Identify which cell holds the provided text, then report its [X, Y] central coordinate. 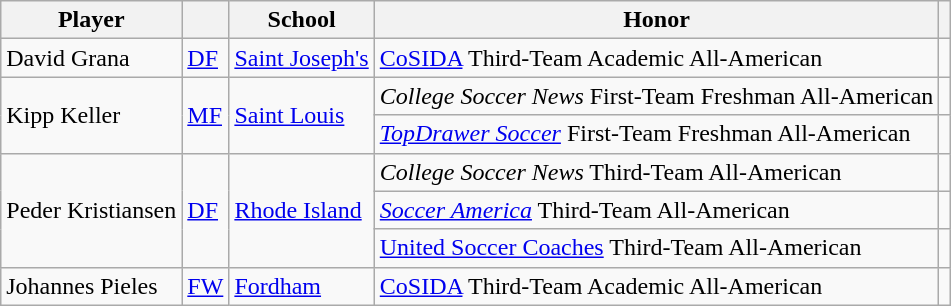
David Grana [92, 58]
Kipp Keller [92, 115]
Johannes Pieles [92, 286]
MF [206, 115]
Saint Joseph's [302, 58]
FW [206, 286]
Soccer America Third-Team All-American [656, 210]
Fordham [302, 286]
TopDrawer Soccer First-Team Freshman All-American [656, 134]
Rhode Island [302, 210]
Player [92, 20]
United Soccer Coaches Third-Team All-American [656, 248]
College Soccer News First-Team Freshman All-American [656, 96]
College Soccer News Third-Team All-American [656, 172]
Honor [656, 20]
Peder Kristiansen [92, 210]
School [302, 20]
Saint Louis [302, 115]
